Detect which cell encompasses the target text, then output its [X, Y] center coordinate. 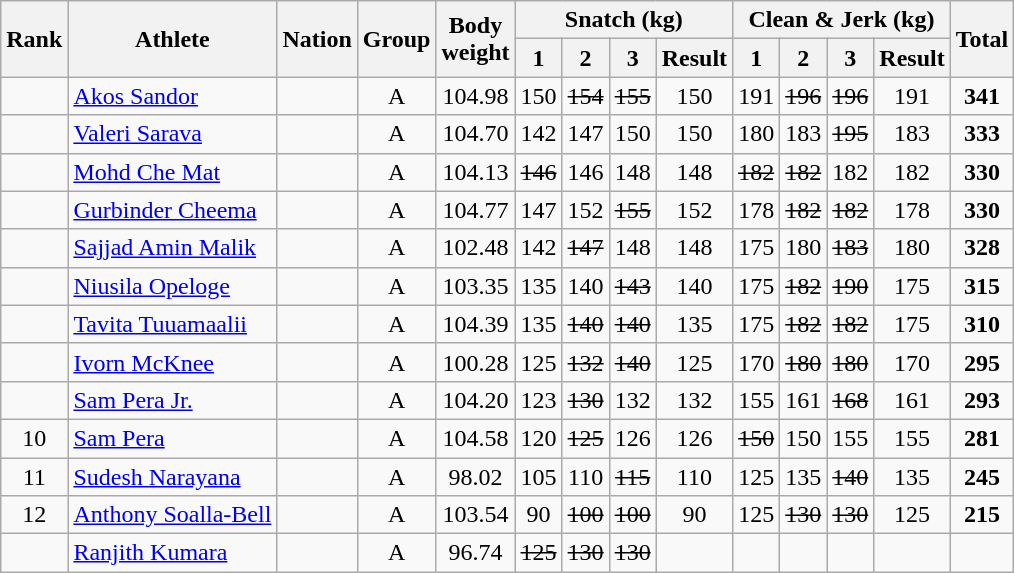
333 [982, 134]
Clean & Jerk (kg) [842, 20]
104.39 [476, 324]
102.48 [476, 248]
190 [850, 286]
295 [982, 362]
104.98 [476, 96]
105 [538, 477]
Bodyweight [476, 39]
Nation [317, 39]
Snatch (kg) [624, 20]
Rank [34, 39]
Athlete [172, 39]
341 [982, 96]
281 [982, 438]
Sudesh Narayana [172, 477]
315 [982, 286]
Anthony Soalla-Bell [172, 515]
143 [632, 286]
103.54 [476, 515]
Sam Pera [172, 438]
168 [850, 400]
Akos Sandor [172, 96]
245 [982, 477]
Sam Pera Jr. [172, 400]
11 [34, 477]
103.35 [476, 286]
104.77 [476, 210]
120 [538, 438]
96.74 [476, 553]
Ranjith Kumara [172, 553]
Valeri Sarava [172, 134]
115 [632, 477]
328 [982, 248]
Gurbinder Cheema [172, 210]
123 [538, 400]
Total [982, 39]
98.02 [476, 477]
310 [982, 324]
104.70 [476, 134]
154 [586, 96]
215 [982, 515]
195 [850, 134]
Sajjad Amin Malik [172, 248]
104.58 [476, 438]
12 [34, 515]
293 [982, 400]
Niusila Opeloge [172, 286]
Mohd Che Mat [172, 172]
104.13 [476, 172]
100.28 [476, 362]
104.20 [476, 400]
Ivorn McKnee [172, 362]
Tavita Tuuamaalii [172, 324]
10 [34, 438]
Group [396, 39]
